Capture the cell that displays the provided text and extract its [x, y] central coordinate. 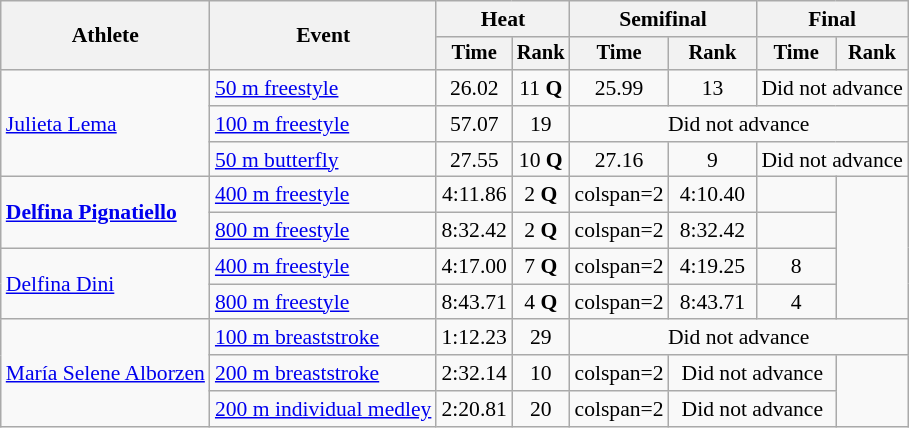
100 m freestyle [324, 124]
Delfina Dini [106, 284]
2:20.81 [474, 409]
200 m breaststroke [324, 373]
2:32.14 [474, 373]
11 Q [541, 88]
1:12.23 [474, 338]
13 [713, 88]
4:11.86 [474, 195]
10 [541, 373]
María Selene Alborzen [106, 374]
Delfina Pignatiello [106, 212]
50 m freestyle [324, 88]
25.99 [620, 88]
4:19.25 [713, 267]
4:17.00 [474, 267]
19 [541, 124]
Semifinal [664, 19]
29 [541, 338]
50 m butterfly [324, 160]
7 Q [541, 267]
Event [324, 36]
4 [796, 302]
100 m breaststroke [324, 338]
10 Q [541, 160]
200 m individual medley [324, 409]
Julieta Lema [106, 124]
4:10.40 [713, 195]
9 [713, 160]
Athlete [106, 36]
26.02 [474, 88]
27.16 [620, 160]
Heat [502, 19]
4 Q [541, 302]
27.55 [474, 160]
8 [796, 267]
20 [541, 409]
Final [832, 19]
57.07 [474, 124]
